Capture the cell that displays the provided text and extract its [x, y] central coordinate. 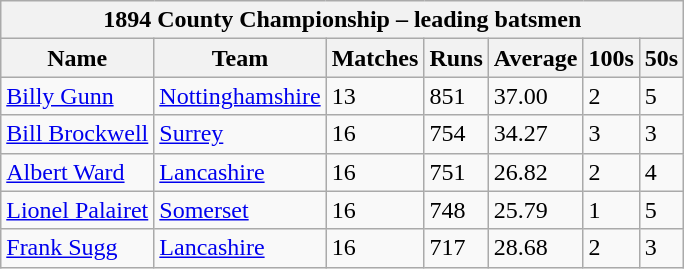
Name [78, 58]
4 [661, 172]
Billy Gunn [78, 96]
1894 County Championship – leading batsmen [342, 20]
100s [611, 58]
Albert Ward [78, 172]
Average [536, 58]
748 [456, 210]
Team [240, 58]
Somerset [240, 210]
26.82 [536, 172]
13 [375, 96]
Surrey [240, 134]
Frank Sugg [78, 248]
28.68 [536, 248]
Nottinghamshire [240, 96]
851 [456, 96]
34.27 [536, 134]
754 [456, 134]
Runs [456, 58]
50s [661, 58]
25.79 [536, 210]
Bill Brockwell [78, 134]
1 [611, 210]
Lionel Palairet [78, 210]
37.00 [536, 96]
751 [456, 172]
Matches [375, 58]
717 [456, 248]
